Pinpoint the cell where the given text exists, returning its (X, Y) midpoint coordinate. 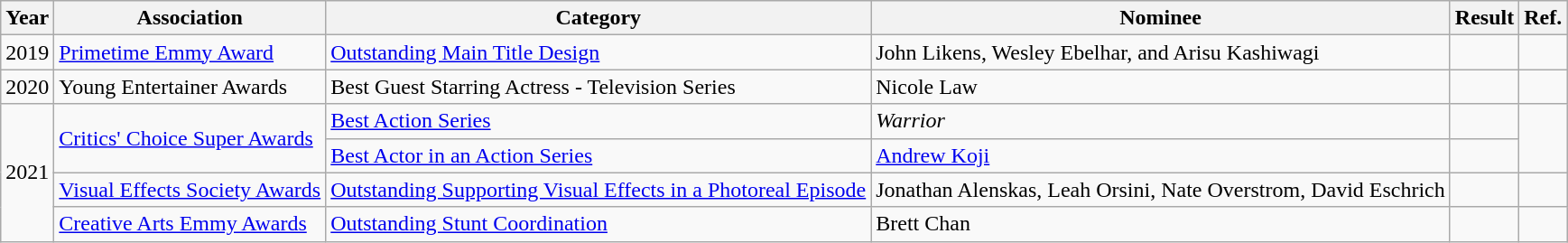
2019 (27, 52)
Outstanding Supporting Visual Effects in a Photoreal Episode (598, 190)
Young Entertainer Awards (190, 87)
Primetime Emmy Award (190, 52)
Andrew Koji (1161, 155)
John Likens, Wesley Ebelhar, and Arisu Kashiwagi (1161, 52)
Jonathan Alenskas, Leah Orsini, Nate Overstrom, David Eschrich (1161, 190)
Best Action Series (598, 121)
Year (27, 18)
Category (598, 18)
Creative Arts Emmy Awards (190, 224)
Nicole Law (1161, 87)
Best Guest Starring Actress - Television Series (598, 87)
Ref. (1544, 18)
Best Actor in an Action Series (598, 155)
Outstanding Stunt Coordination (598, 224)
2020 (27, 87)
Nominee (1161, 18)
Brett Chan (1161, 224)
Critics' Choice Super Awards (190, 138)
2021 (27, 173)
Result (1484, 18)
Association (190, 18)
Visual Effects Society Awards (190, 190)
Outstanding Main Title Design (598, 52)
Warrior (1161, 121)
